From the cell containing the given text, extract its center point as (x, y) coordinate. 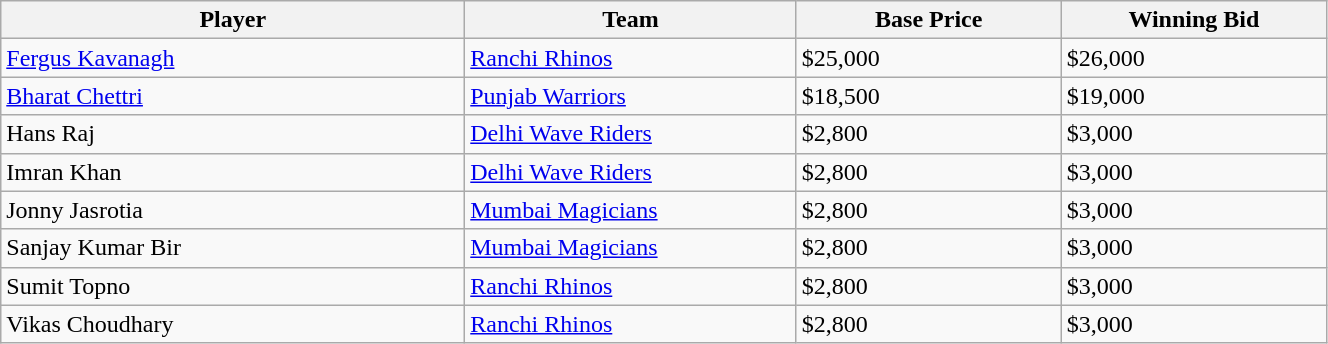
$25,000 (928, 58)
$26,000 (1194, 58)
Imran Khan (233, 172)
Hans Raj (233, 134)
$18,500 (928, 96)
Sumit Topno (233, 286)
Bharat Chettri (233, 96)
Sanjay Kumar Bir (233, 248)
Team (630, 20)
Fergus Kavanagh (233, 58)
Base Price (928, 20)
Winning Bid (1194, 20)
Player (233, 20)
Jonny Jasrotia (233, 210)
Vikas Choudhary (233, 324)
Punjab Warriors (630, 96)
$19,000 (1194, 96)
